Return the (X, Y) coordinate for the center point of the cell that contains the specified text.  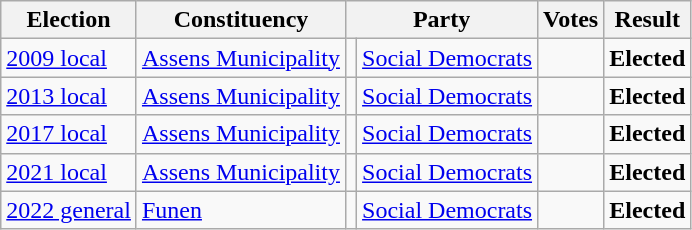
2009 local (69, 58)
Result (648, 20)
Votes (571, 20)
2013 local (69, 96)
Funen (240, 210)
2021 local (69, 172)
2022 general (69, 210)
Election (69, 20)
Constituency (240, 20)
2017 local (69, 134)
Party (441, 20)
